Detect which cell encompasses the target text, then output its [x, y] center coordinate. 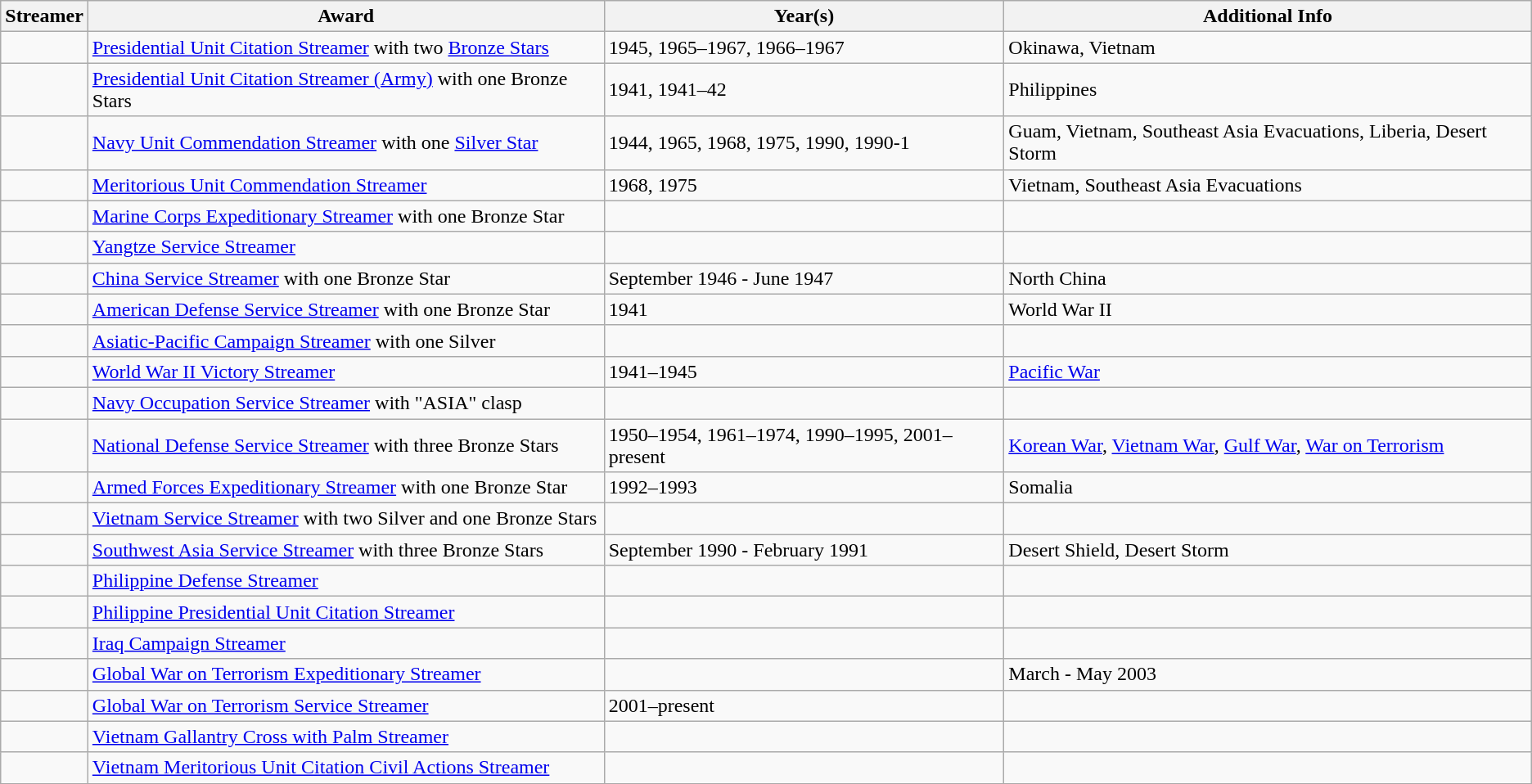
Vietnam, Southeast Asia Evacuations [1268, 185]
1941 [804, 309]
Award [345, 16]
Streamer [44, 16]
Philippines [1268, 90]
World War II [1268, 309]
Vietnam Service Streamer with two Silver and one Bronze Stars [345, 519]
1941, 1941–42 [804, 90]
Somalia [1268, 488]
September 1946 - June 1947 [804, 278]
Vietnam Gallantry Cross with Palm Streamer [345, 737]
Additional Info [1268, 16]
Korean War, Vietnam War, Gulf War, War on Terrorism [1268, 445]
Meritorious Unit Commendation Streamer [345, 185]
1941–1945 [804, 372]
China Service Streamer with one Bronze Star [345, 278]
Global War on Terrorism Service Streamer [345, 705]
American Defense Service Streamer with one Bronze Star [345, 309]
Navy Unit Commendation Streamer with one Silver Star [345, 142]
Global War on Terrorism Expeditionary Streamer [345, 674]
Presidential Unit Citation Streamer with two Bronze Stars [345, 47]
1944, 1965, 1968, 1975, 1990, 1990-1 [804, 142]
Philippine Presidential Unit Citation Streamer [345, 612]
Marine Corps Expeditionary Streamer with one Bronze Star [345, 216]
Vietnam Meritorious Unit Citation Civil Actions Streamer [345, 768]
Guam, Vietnam, Southeast Asia Evacuations, Liberia, Desert Storm [1268, 142]
1992–1993 [804, 488]
Yangtze Service Streamer [345, 247]
Asiatic-Pacific Campaign Streamer with one Silver [345, 340]
Southwest Asia Service Streamer with three Bronze Stars [345, 550]
Armed Forces Expeditionary Streamer with one Bronze Star [345, 488]
Iraq Campaign Streamer [345, 643]
September 1990 - February 1991 [804, 550]
Desert Shield, Desert Storm [1268, 550]
2001–present [804, 705]
March - May 2003 [1268, 674]
1945, 1965–1967, 1966–1967 [804, 47]
Presidential Unit Citation Streamer (Army) with one Bronze Stars [345, 90]
Philippine Defense Streamer [345, 581]
Okinawa, Vietnam [1268, 47]
Year(s) [804, 16]
National Defense Service Streamer with three Bronze Stars [345, 445]
North China [1268, 278]
1968, 1975 [804, 185]
Pacific War [1268, 372]
Navy Occupation Service Streamer with "ASIA" clasp [345, 403]
1950–1954, 1961–1974, 1990–1995, 2001–present [804, 445]
World War II Victory Streamer [345, 372]
